Return the [X, Y] coordinate for the center point of the cell that contains the specified text.  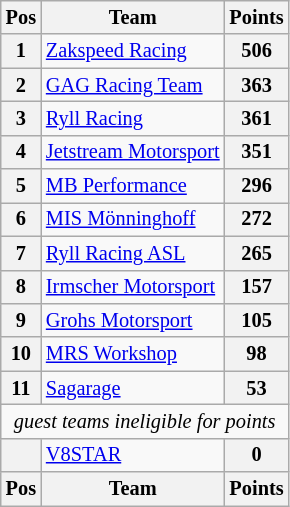
GAG Racing Team [133, 85]
4 [21, 152]
Zakspeed Racing [133, 51]
265 [257, 253]
105 [257, 320]
Ryll Racing ASL [133, 253]
296 [257, 186]
MIS Mönninghoff [133, 219]
Jetstream Motorsport [133, 152]
6 [21, 219]
361 [257, 118]
10 [21, 354]
Grohs Motorsport [133, 320]
2 [21, 85]
V8STAR [133, 455]
272 [257, 219]
MRS Workshop [133, 354]
157 [257, 287]
98 [257, 354]
11 [21, 388]
506 [257, 51]
MB Performance [133, 186]
guest teams ineligible for points [145, 421]
0 [257, 455]
9 [21, 320]
363 [257, 85]
5 [21, 186]
3 [21, 118]
53 [257, 388]
Ryll Racing [133, 118]
7 [21, 253]
Sagarage [133, 388]
Irmscher Motorsport [133, 287]
1 [21, 51]
351 [257, 152]
8 [21, 287]
